Return the (x, y) coordinate for the center point of the cell that contains the specified text.  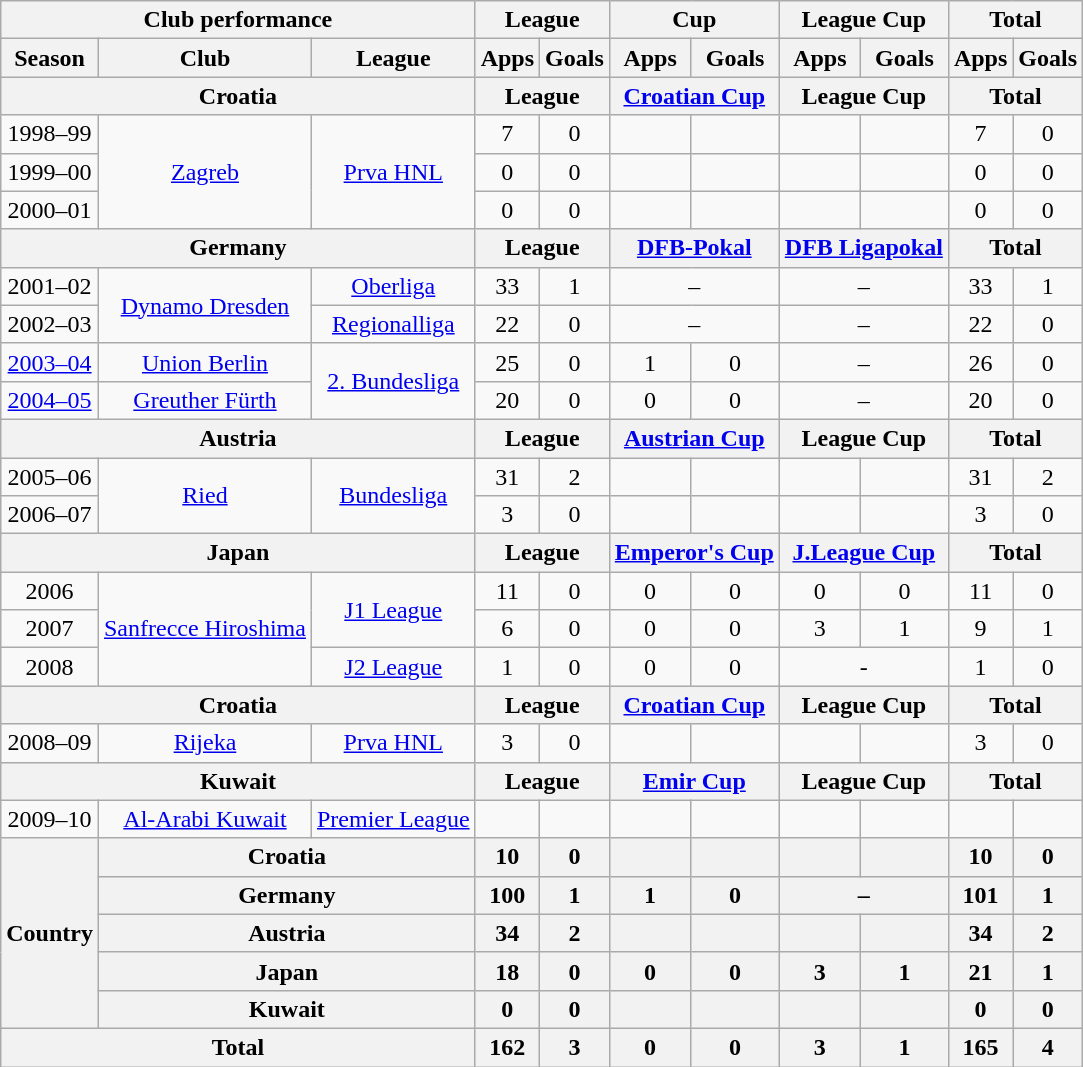
Club (204, 58)
2008 (50, 667)
4 (1048, 1047)
1998–99 (50, 134)
Ried (204, 496)
2001–02 (50, 286)
Season (50, 58)
Oberliga (393, 286)
25 (507, 362)
2004–05 (50, 400)
2009–10 (50, 819)
2. Bundesliga (393, 381)
6 (507, 629)
2000–01 (50, 210)
2005–06 (50, 477)
2002–03 (50, 324)
J.League Cup (864, 553)
1999–00 (50, 172)
2003–04 (50, 362)
J1 League (393, 610)
Bundesliga (393, 496)
Regionalliga (393, 324)
162 (507, 1047)
- (864, 667)
165 (980, 1047)
Country (50, 933)
Premier League (393, 819)
Union Berlin (204, 362)
Sanfrecce Hiroshima (204, 629)
2008–09 (50, 743)
Zagreb (204, 172)
Rijeka (204, 743)
DFB Ligapokal (864, 248)
Greuther Fürth (204, 400)
Cup (694, 20)
100 (507, 895)
Dynamo Dresden (204, 305)
Emperor's Cup (694, 553)
Emir Cup (694, 781)
Al-Arabi Kuwait (204, 819)
Club performance (238, 20)
101 (980, 895)
DFB-Pokal (694, 248)
2006 (50, 591)
9 (980, 629)
21 (980, 971)
J2 League (393, 667)
18 (507, 971)
2006–07 (50, 515)
2007 (50, 629)
Austrian Cup (694, 438)
26 (980, 362)
